From the cell containing the given text, extract its center point as [X, Y] coordinate. 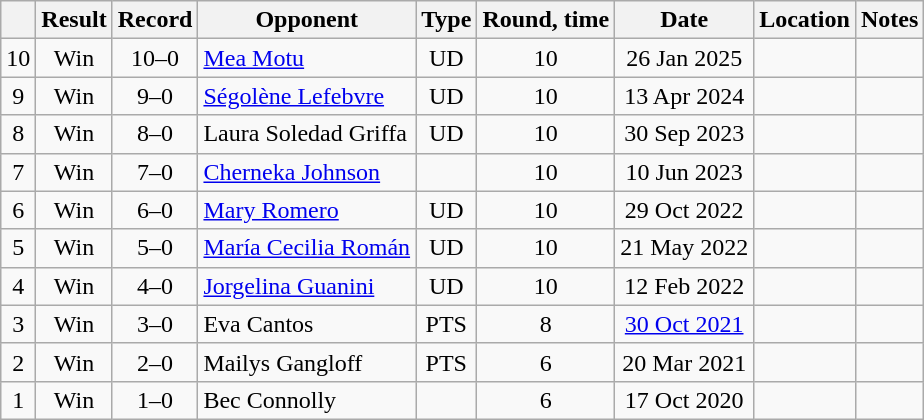
Jorgelina Guanini [307, 286]
2–0 [155, 362]
30 Sep 2023 [684, 134]
Mea Motu [307, 58]
4–0 [155, 286]
1 [18, 400]
Record [155, 20]
1–0 [155, 400]
2 [18, 362]
Location [805, 20]
17 Oct 2020 [684, 400]
Mary Romero [307, 210]
4 [18, 286]
Date [684, 20]
29 Oct 2022 [684, 210]
3–0 [155, 324]
Mailys Gangloff [307, 362]
7 [18, 172]
3 [18, 324]
8–0 [155, 134]
26 Jan 2025 [684, 58]
Eva Cantos [307, 324]
Notes [889, 20]
Cherneka Johnson [307, 172]
Ségolène Lefebvre [307, 96]
10 Jun 2023 [684, 172]
9 [18, 96]
5–0 [155, 248]
6–0 [155, 210]
20 Mar 2021 [684, 362]
Laura Soledad Griffa [307, 134]
10–0 [155, 58]
13 Apr 2024 [684, 96]
12 Feb 2022 [684, 286]
Opponent [307, 20]
Round, time [546, 20]
9–0 [155, 96]
María Cecilia Román [307, 248]
21 May 2022 [684, 248]
Bec Connolly [307, 400]
30 Oct 2021 [684, 324]
7–0 [155, 172]
Result [74, 20]
5 [18, 248]
Type [446, 20]
